Locate the cell with the specified text and output its (X, Y) center coordinate. 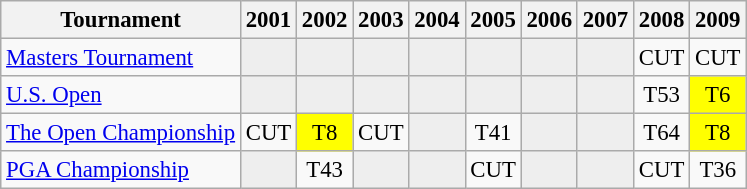
2006 (549, 20)
Tournament (121, 20)
2005 (493, 20)
T36 (718, 170)
2004 (437, 20)
T43 (325, 170)
T6 (718, 95)
The Open Championship (121, 133)
Masters Tournament (121, 58)
2003 (381, 20)
2002 (325, 20)
2009 (718, 20)
2008 (661, 20)
PGA Championship (121, 170)
T64 (661, 133)
2001 (268, 20)
2007 (605, 20)
T41 (493, 133)
U.S. Open (121, 95)
T53 (661, 95)
